Scan for the cell matching the given text and deliver its (X, Y) coordinate at center. 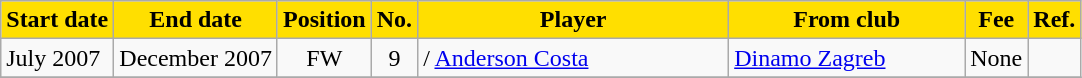
December 2007 (196, 58)
FW (324, 58)
Player (574, 20)
/ Anderson Costa (574, 58)
Fee (996, 20)
July 2007 (58, 58)
Position (324, 20)
End date (196, 20)
No. (394, 20)
Dinamo Zagreb (847, 58)
None (996, 58)
Ref. (1054, 20)
Start date (58, 20)
9 (394, 58)
From club (847, 20)
